Output the (x, y) coordinate of the center of the cell containing the given text.  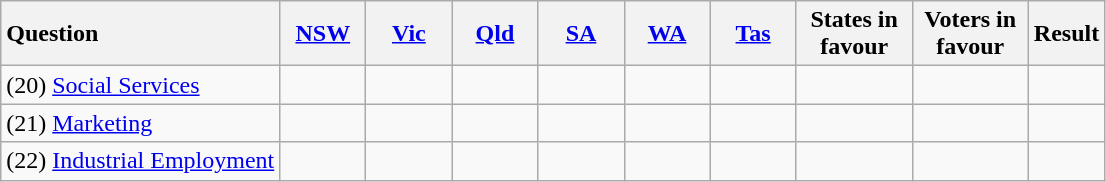
Voters in favour (970, 34)
SA (581, 34)
Tas (753, 34)
Vic (409, 34)
Result (1066, 34)
WA (667, 34)
(22) Industrial Employment (140, 161)
Question (140, 34)
(20) Social Services (140, 85)
States in favour (854, 34)
(21) Marketing (140, 123)
NSW (323, 34)
Qld (495, 34)
